Scan for the cell matching the given text and deliver its [x, y] coordinate at center. 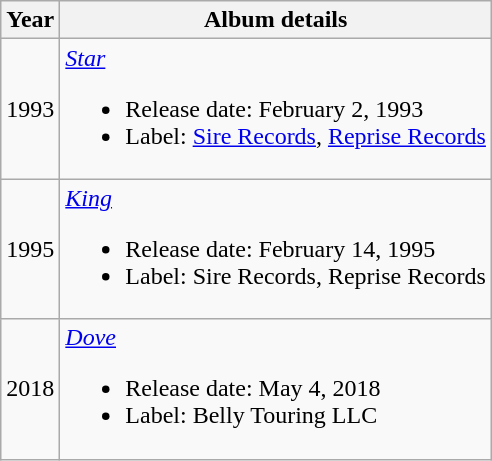
1995 [30, 249]
Year [30, 20]
StarRelease date: February 2, 1993Label: Sire Records, Reprise Records [276, 109]
1993 [30, 109]
2018 [30, 389]
Album details [276, 20]
KingRelease date: February 14, 1995Label: Sire Records, Reprise Records [276, 249]
DoveRelease date: May 4, 2018Label: Belly Touring LLC [276, 389]
